Capture the cell that displays the provided text and extract its (x, y) central coordinate. 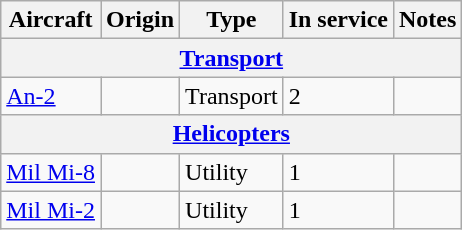
Mil Mi-2 (51, 210)
2 (338, 96)
Helicopters (232, 134)
Mil Mi-8 (51, 172)
Notes (427, 20)
Aircraft (51, 20)
Type (232, 20)
Origin (140, 20)
In service (338, 20)
An-2 (51, 96)
